Return the [X, Y] coordinate for the center point of the cell that contains the specified text.  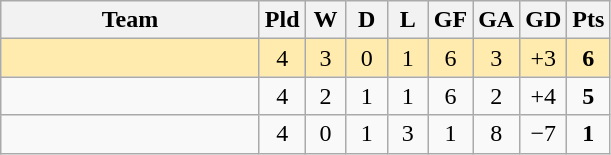
+4 [544, 96]
GF [450, 20]
W [326, 20]
L [408, 20]
8 [496, 134]
5 [588, 96]
Team [130, 20]
Pld [282, 20]
−7 [544, 134]
D [366, 20]
+3 [544, 58]
GA [496, 20]
GD [544, 20]
Pts [588, 20]
